Output the (X, Y) coordinate of the center of the cell containing the given text.  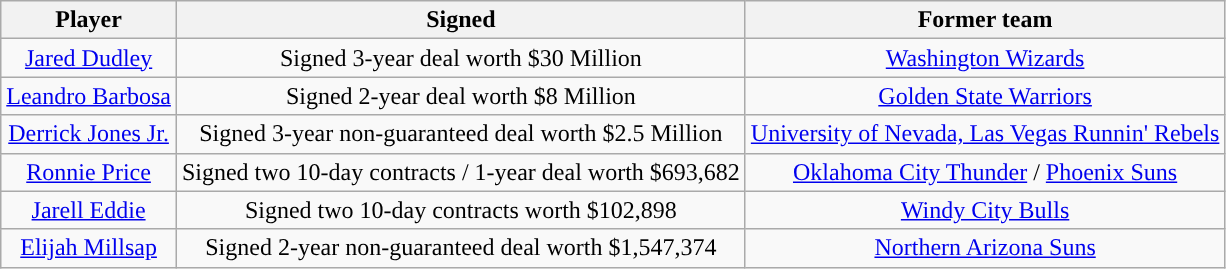
Derrick Jones Jr. (89, 134)
Signed (460, 20)
Signed two 10-day contracts worth $102,898 (460, 210)
Signed 3-year non-guaranteed deal worth $2.5 Million (460, 134)
Former team (985, 20)
Elijah Millsap (89, 248)
Signed 2-year non-guaranteed deal worth $1,547,374 (460, 248)
Signed 2-year deal worth $8 Million (460, 96)
Player (89, 20)
Signed 3-year deal worth $30 Million (460, 58)
Signed two 10-day contracts / 1-year deal worth $693,682 (460, 172)
Golden State Warriors (985, 96)
Washington Wizards (985, 58)
Jared Dudley (89, 58)
Ronnie Price (89, 172)
Leandro Barbosa (89, 96)
Oklahoma City Thunder / Phoenix Suns (985, 172)
University of Nevada, Las Vegas Runnin' Rebels (985, 134)
Windy City Bulls (985, 210)
Jarell Eddie (89, 210)
Northern Arizona Suns (985, 248)
